Extract the [x, y] coordinate from the center of the cell holding the provided text.  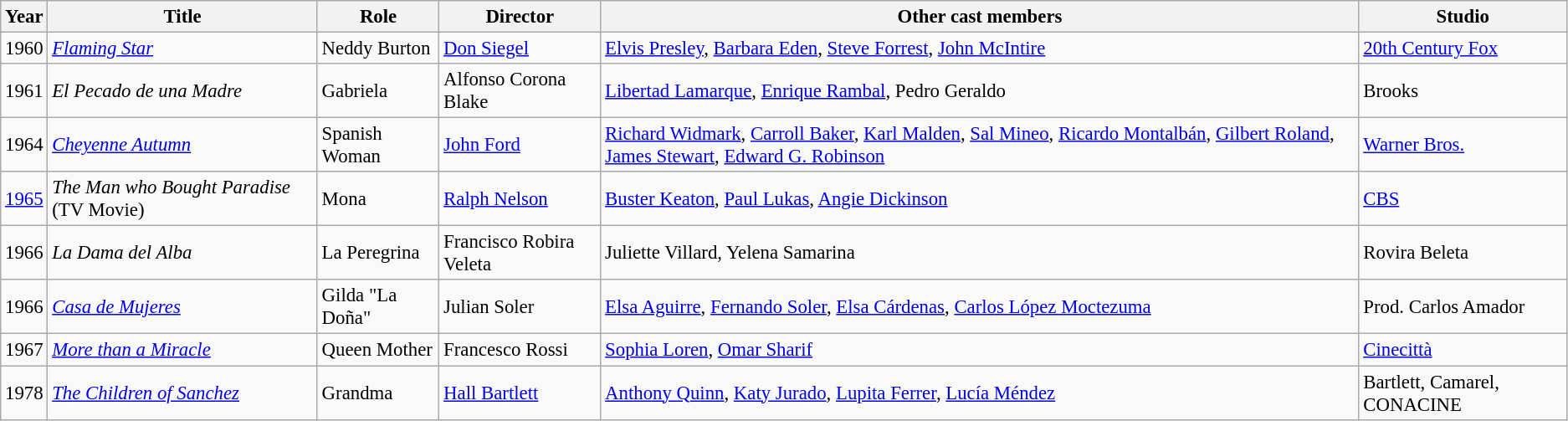
Don Siegel [520, 49]
Casa de Mujeres [182, 306]
1961 [24, 90]
Sophia Loren, Omar Sharif [980, 350]
Gilda "La Doña" [378, 306]
Libertad Lamarque, Enrique Rambal, Pedro Geraldo [980, 90]
John Ford [520, 146]
Elsa Aguirre, Fernando Soler, Elsa Cárdenas, Carlos López Moctezuma [980, 306]
CBS [1463, 199]
Juliette Villard, Yelena Samarina [980, 253]
La Dama del Alba [182, 253]
Neddy Burton [378, 49]
More than a Miracle [182, 350]
Rovira Beleta [1463, 253]
Director [520, 17]
Gabriela [378, 90]
1965 [24, 199]
Bartlett, Camarel, CONACINE [1463, 393]
Julian Soler [520, 306]
Elvis Presley, Barbara Eden, Steve Forrest, John McIntire [980, 49]
Cheyenne Autumn [182, 146]
1967 [24, 350]
Hall Bartlett [520, 393]
Year [24, 17]
Buster Keaton, Paul Lukas, Angie Dickinson [980, 199]
Anthony Quinn, Katy Jurado, Lupita Ferrer, Lucía Méndez [980, 393]
1978 [24, 393]
Alfonso Corona Blake [520, 90]
El Pecado de una Madre [182, 90]
Other cast members [980, 17]
Ralph Nelson [520, 199]
Prod. Carlos Amador [1463, 306]
Queen Mother [378, 350]
La Peregrina [378, 253]
1960 [24, 49]
The Children of Sanchez [182, 393]
1964 [24, 146]
Studio [1463, 17]
Warner Bros. [1463, 146]
Francisco Robira Veleta [520, 253]
Cinecittà [1463, 350]
Title [182, 17]
Flaming Star [182, 49]
Brooks [1463, 90]
Role [378, 17]
Mona [378, 199]
Grandma [378, 393]
20th Century Fox [1463, 49]
Francesco Rossi [520, 350]
The Man who Bought Paradise (TV Movie) [182, 199]
Spanish Woman [378, 146]
Richard Widmark, Carroll Baker, Karl Malden, Sal Mineo, Ricardo Montalbán, Gilbert Roland, James Stewart, Edward G. Robinson [980, 146]
